Search for the cell housing the specified text and yield its [x, y] center coordinate. 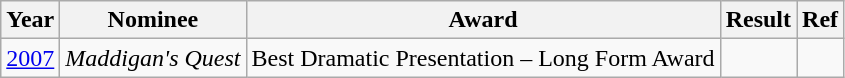
Ref [820, 20]
Maddigan's Quest [153, 58]
Best Dramatic Presentation – Long Form Award [483, 58]
Year [30, 20]
2007 [30, 58]
Result [758, 20]
Nominee [153, 20]
Award [483, 20]
